Scan for the cell matching the given text and deliver its (x, y) coordinate at center. 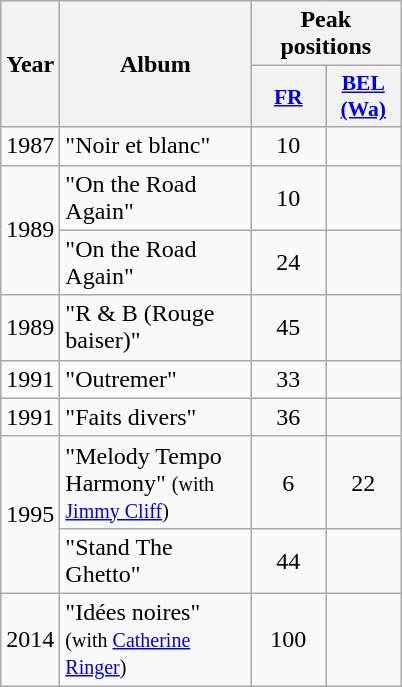
36 (288, 417)
45 (288, 328)
1987 (30, 146)
44 (288, 560)
2014 (30, 639)
"Idées noires"(with Catherine Ringer) (156, 639)
"Outremer" (156, 379)
22 (364, 482)
"Noir et blanc" (156, 146)
1995 (30, 514)
24 (288, 262)
6 (288, 482)
Album (156, 64)
100 (288, 639)
"Melody Tempo Harmony" (with Jimmy Cliff) (156, 482)
BEL (Wa) (364, 96)
Peak positions (326, 34)
"Stand The Ghetto" (156, 560)
Year (30, 64)
FR (288, 96)
33 (288, 379)
"R & B (Rouge baiser)" (156, 328)
"Faits divers" (156, 417)
